Return the [X, Y] coordinate for the center point of the cell that contains the specified text.  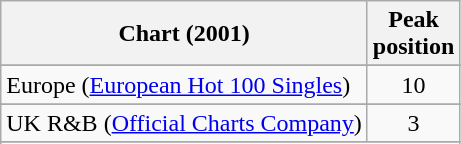
Europe (European Hot 100 Singles) [184, 85]
Peakposition [413, 34]
3 [413, 123]
Chart (2001) [184, 34]
UK R&B (Official Charts Company) [184, 123]
10 [413, 85]
